For the text-containing cell, return its midpoint in (X, Y) coordinate format. 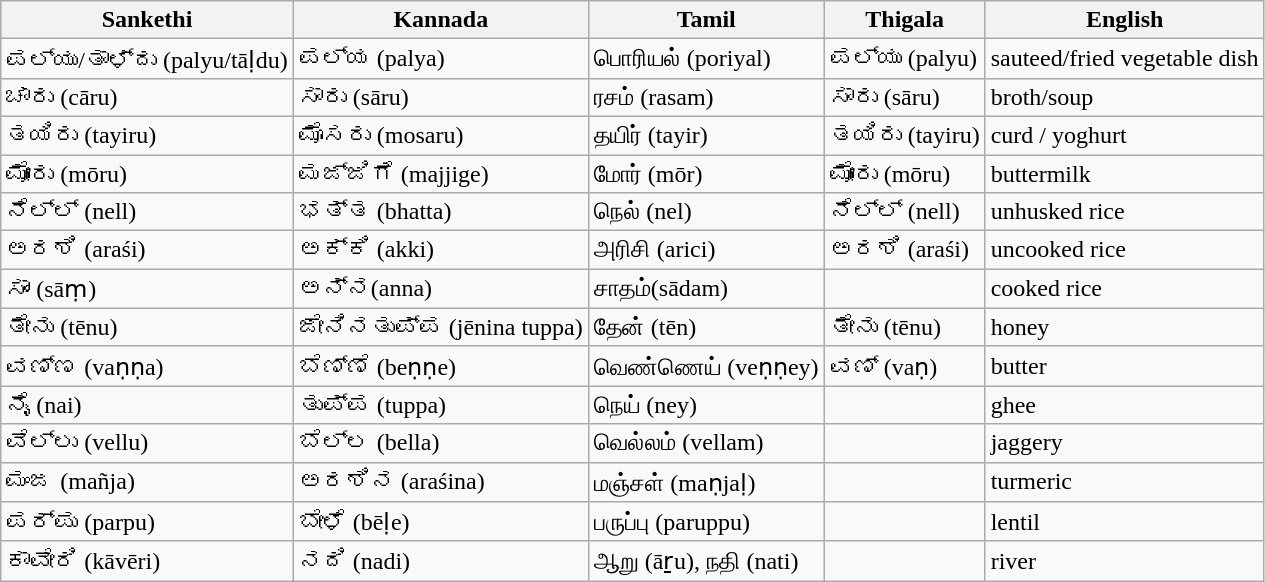
turmeric (1124, 482)
ವಣ್ಣ (vaṇṇa) (148, 366)
ಮಜ್ಜಿಗೆ (majjige) (440, 173)
ಪಲ್ಯು/ತಾಳ್ದು (palyu/tāḷdu) (148, 59)
honey (1124, 327)
Tamil (706, 20)
மஞ்சள் (maṇjaḷ) (706, 482)
ரசம் (rasam) (706, 97)
நெல் (nel) (706, 212)
ಅರಶಿನ (araśina) (440, 482)
ಭತ್ತ (bhatta) (440, 212)
lentil (1124, 522)
ಪರ್ಪು (parpu) (148, 522)
பருப்பு (paruppu) (706, 522)
butter (1124, 366)
ghee (1124, 405)
மோர் (mōr) (706, 173)
ವಣ್ (vaṇ) (904, 366)
ಮಂಜ (mañja) (148, 482)
ವೆಲ್ಲು (vellu) (148, 443)
ನದಿ (nadi) (440, 561)
வெண்ணெய் (veṇṇey) (706, 366)
ಚಾರು (cāru) (148, 97)
ஆறு (āṟu), நதி (nati) (706, 561)
ಪಲ್ಯ (palya) (440, 59)
தயிர் (tayir) (706, 135)
பொரியல் (poriyal) (706, 59)
ಬೆಲ್ಲ (bella) (440, 443)
சாதம்(sādam) (706, 289)
sauteed/fried vegetable dish (1124, 59)
ಬೆಣ್ಣೆ (beṇṇe) (440, 366)
cooked rice (1124, 289)
வெல்லம் (vellam) (706, 443)
river (1124, 561)
தேன் (tēn) (706, 327)
Thigala (904, 20)
broth/soup (1124, 97)
uncooked rice (1124, 250)
ತುಪ್ಪ (tuppa) (440, 405)
ಕಾವೇರಿ (kāvēri) (148, 561)
ಅಕ್ಕಿ (akki) (440, 250)
அரிசி (arici) (706, 250)
ಬೇಳೆ (bēḷe) (440, 522)
ಸಾಂ (sāṃ) (148, 289)
நெய் (ney) (706, 405)
ಅನ್ನ(anna) (440, 289)
Kannada (440, 20)
ಮೊಸರು (mosaru) (440, 135)
jaggery (1124, 443)
curd / yoghurt (1124, 135)
unhusked rice (1124, 212)
Sankethi (148, 20)
English (1124, 20)
buttermilk (1124, 173)
ಜೇನಿನತುಪ್ಪ (jēnina tuppa) (440, 327)
ನೈ (nai) (148, 405)
ಪಲ್ಯು (palyu) (904, 59)
